Find where the given text appears and provide that cell's center as [x, y] coordinate. 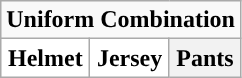
Jersey [130, 58]
Pants [204, 58]
Helmet [46, 58]
Uniform Combination [121, 20]
